Detect which cell encompasses the target text, then output its (X, Y) center coordinate. 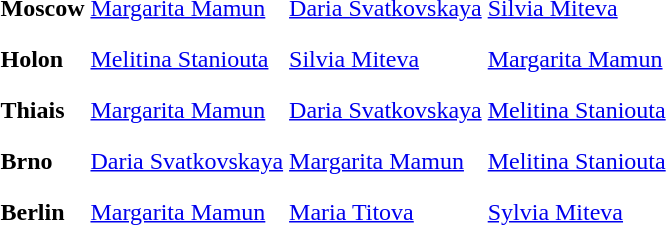
Melitina Staniouta (187, 59)
Silvia Miteva (386, 59)
